Pinpoint the cell where the given text exists, returning its (x, y) midpoint coordinate. 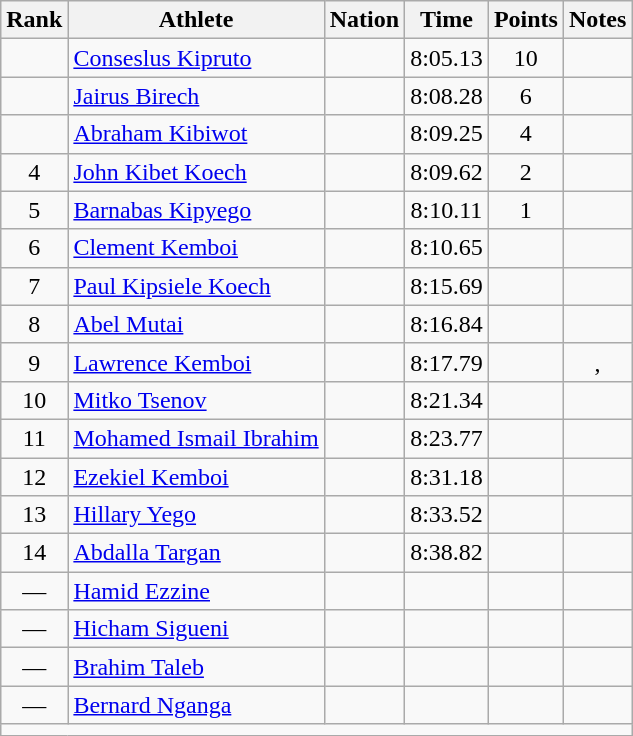
8:09.62 (447, 172)
Nation (364, 20)
Mitko Tsenov (196, 400)
Athlete (196, 20)
8:10.11 (447, 210)
8:38.82 (447, 553)
Abel Mutai (196, 324)
8 (34, 324)
Hillary Yego (196, 515)
Abdalla Targan (196, 553)
8:09.25 (447, 134)
Jairus Birech (196, 96)
Hamid Ezzine (196, 591)
1 (526, 210)
11 (34, 438)
8:23.77 (447, 438)
8:16.84 (447, 324)
12 (34, 477)
5 (34, 210)
8:17.79 (447, 362)
8:21.34 (447, 400)
Notes (597, 20)
Rank (34, 20)
Points (526, 20)
Hicham Sigueni (196, 629)
Mohamed Ismail Ibrahim (196, 438)
9 (34, 362)
Clement Kemboi (196, 248)
8:08.28 (447, 96)
Time (447, 20)
Bernard Nganga (196, 705)
Barnabas Kipyego (196, 210)
Ezekiel Kemboi (196, 477)
Paul Kipsiele Koech (196, 286)
8:05.13 (447, 58)
Lawrence Kemboi (196, 362)
John Kibet Koech (196, 172)
Brahim Taleb (196, 667)
, (597, 362)
7 (34, 286)
13 (34, 515)
Conseslus Kipruto (196, 58)
Abraham Kibiwot (196, 134)
2 (526, 172)
8:15.69 (447, 286)
8:33.52 (447, 515)
8:31.18 (447, 477)
8:10.65 (447, 248)
14 (34, 553)
